Pinpoint the cell where the given text exists, returning its (X, Y) midpoint coordinate. 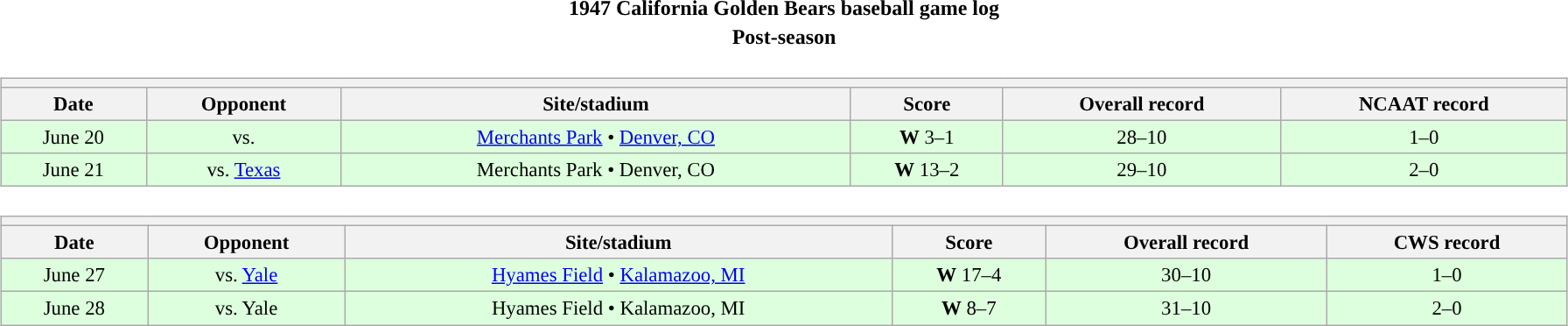
vs. (243, 137)
June 20 (73, 137)
June 27 (74, 275)
vs. Texas (243, 170)
NCAAT record (1424, 104)
June 21 (73, 170)
W 3–1 (927, 137)
29–10 (1141, 170)
June 28 (74, 308)
W 8–7 (969, 308)
31–10 (1186, 308)
28–10 (1141, 137)
W 13–2 (927, 170)
30–10 (1186, 275)
CWS record (1447, 243)
W 17–4 (969, 275)
